Scan for the cell matching the given text and deliver its (X, Y) coordinate at center. 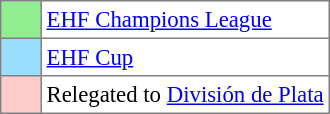
Relegated to División de Plata (185, 95)
EHF Champions League (185, 20)
EHF Cup (185, 57)
